Return the [X, Y] coordinate for the center point of the cell that contains the specified text.  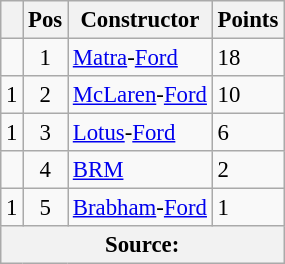
BRM [140, 170]
3 [46, 133]
5 [46, 208]
Constructor [140, 20]
Pos [46, 20]
4 [46, 170]
6 [248, 133]
Source: [142, 245]
10 [248, 95]
Matra-Ford [140, 58]
McLaren-Ford [140, 95]
Lotus-Ford [140, 133]
18 [248, 58]
Brabham-Ford [140, 208]
Points [248, 20]
